Identify which cell holds the provided text, then report its (X, Y) central coordinate. 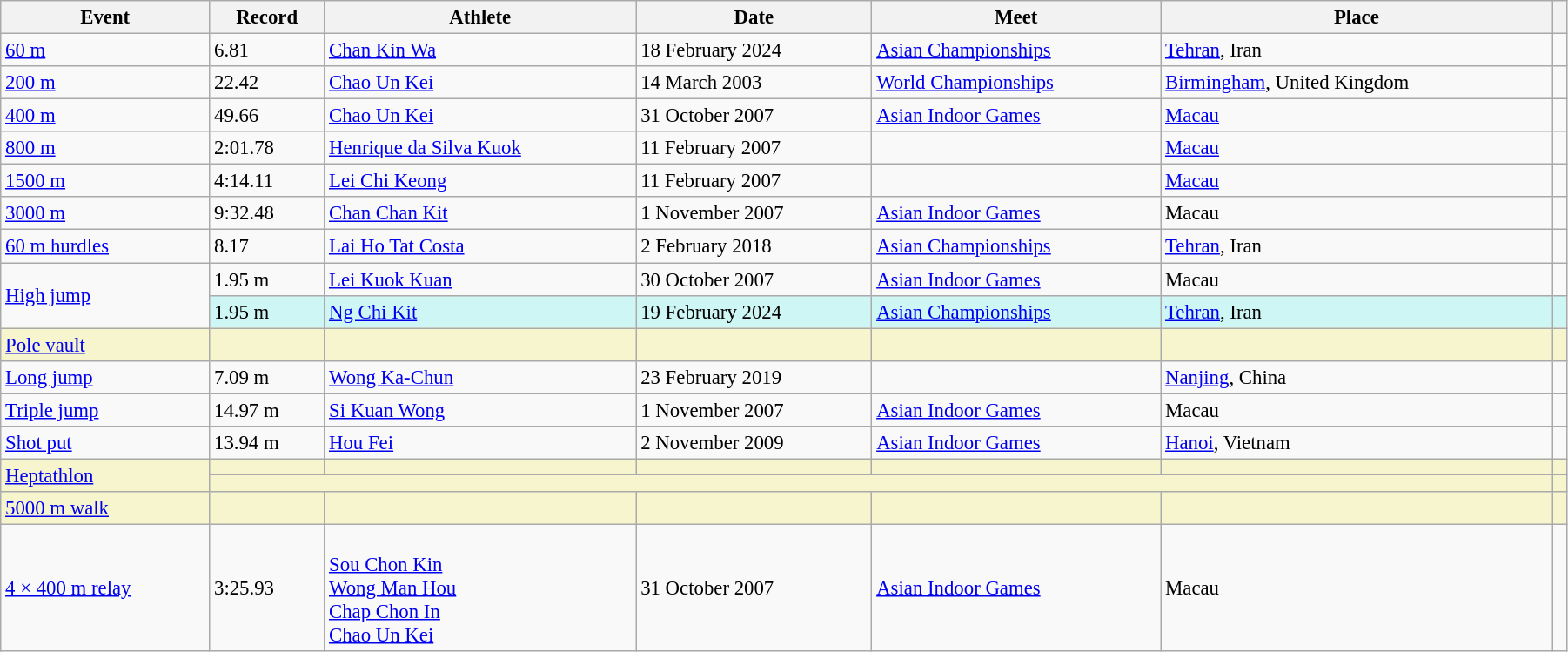
Event (105, 17)
60 m hurdles (105, 246)
200 m (105, 83)
5000 m walk (105, 508)
Wong Ka-Chun (480, 377)
Pole vault (105, 345)
Chan Kin Wa (480, 50)
14.97 m (267, 410)
Meet (1016, 17)
4:14.11 (267, 181)
Record (267, 17)
Lei Kuok Kuan (480, 279)
3:25.93 (267, 588)
6.81 (267, 50)
Si Kuan Wong (480, 410)
9:32.48 (267, 213)
Long jump (105, 377)
2:01.78 (267, 148)
Athlete (480, 17)
Sou Chon KinWong Man HouChap Chon InChao Un Kei (480, 588)
High jump (105, 296)
22.42 (267, 83)
2 February 2018 (754, 246)
19 February 2024 (754, 312)
14 March 2003 (754, 83)
Henrique da Silva Kuok (480, 148)
Lei Chi Keong (480, 181)
23 February 2019 (754, 377)
30 October 2007 (754, 279)
Heptathlon (105, 475)
7.09 m (267, 377)
2 November 2009 (754, 443)
400 m (105, 116)
Hou Fei (480, 443)
Date (754, 17)
Ng Chi Kit (480, 312)
Triple jump (105, 410)
18 February 2024 (754, 50)
Chan Chan Kit (480, 213)
1500 m (105, 181)
13.94 m (267, 443)
Shot put (105, 443)
800 m (105, 148)
49.66 (267, 116)
3000 m (105, 213)
Place (1357, 17)
Nanjing, China (1357, 377)
60 m (105, 50)
World Championships (1016, 83)
Birmingham, United Kingdom (1357, 83)
Hanoi, Vietnam (1357, 443)
4 × 400 m relay (105, 588)
Lai Ho Tat Costa (480, 246)
8.17 (267, 246)
